Locate the cell with the specified text and output its (x, y) center coordinate. 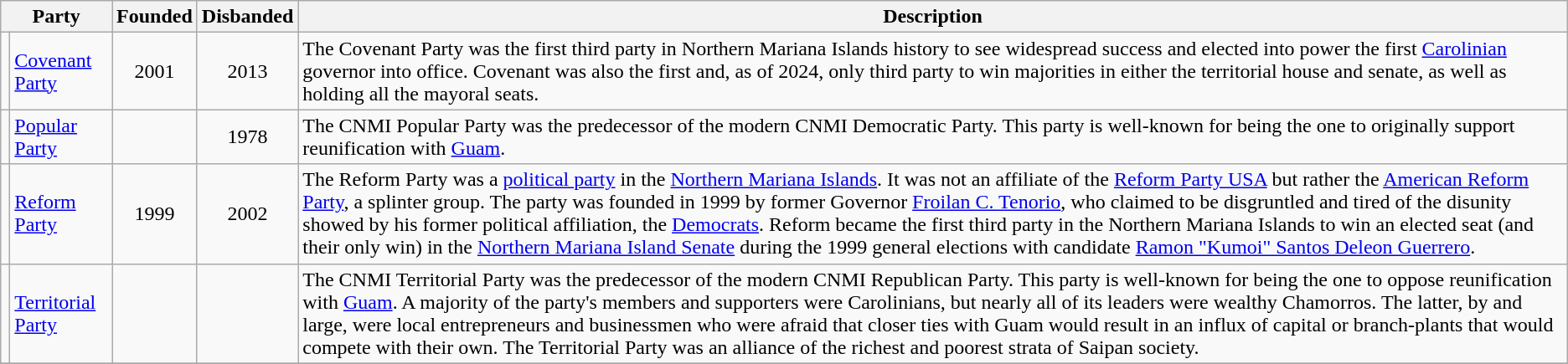
Popular Party (61, 137)
2002 (247, 214)
Territorial Party (61, 313)
Founded (155, 17)
Reform Party (61, 214)
1999 (155, 214)
Description (933, 17)
Disbanded (247, 17)
Covenant Party (61, 71)
1978 (247, 137)
2013 (247, 71)
2001 (155, 71)
Party (57, 17)
